Identify which cell holds the provided text, then report its [x, y] central coordinate. 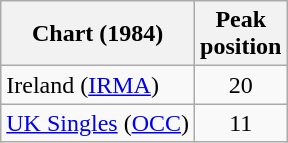
Peakposition [241, 34]
20 [241, 85]
Chart (1984) [98, 34]
Ireland (IRMA) [98, 85]
11 [241, 123]
UK Singles (OCC) [98, 123]
